Search for the cell housing the specified text and yield its (x, y) center coordinate. 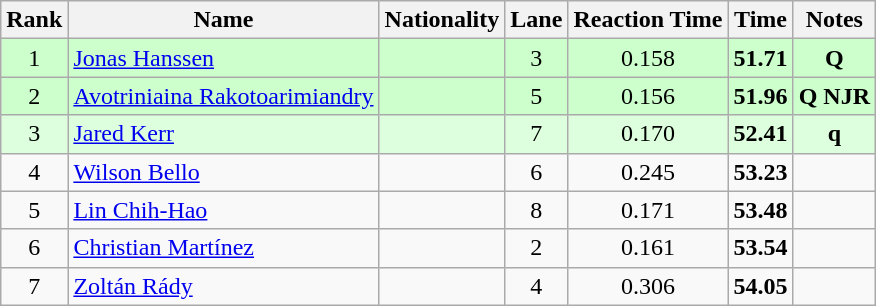
53.23 (760, 172)
Jonas Hanssen (224, 58)
0.306 (648, 286)
0.171 (648, 210)
Wilson Bello (224, 172)
Reaction Time (648, 20)
Jared Kerr (224, 134)
Zoltán Rády (224, 286)
Christian Martínez (224, 248)
53.54 (760, 248)
Time (760, 20)
0.156 (648, 96)
52.41 (760, 134)
51.71 (760, 58)
Lin Chih-Hao (224, 210)
q (834, 134)
51.96 (760, 96)
Avotriniaina Rakotoarimiandry (224, 96)
0.158 (648, 58)
53.48 (760, 210)
Name (224, 20)
Notes (834, 20)
Q (834, 58)
Nationality (442, 20)
54.05 (760, 286)
Q NJR (834, 96)
0.161 (648, 248)
0.170 (648, 134)
0.245 (648, 172)
Lane (536, 20)
8 (536, 210)
Rank (34, 20)
1 (34, 58)
